Provide the (X, Y) coordinate of the cell's center where the given text is located.  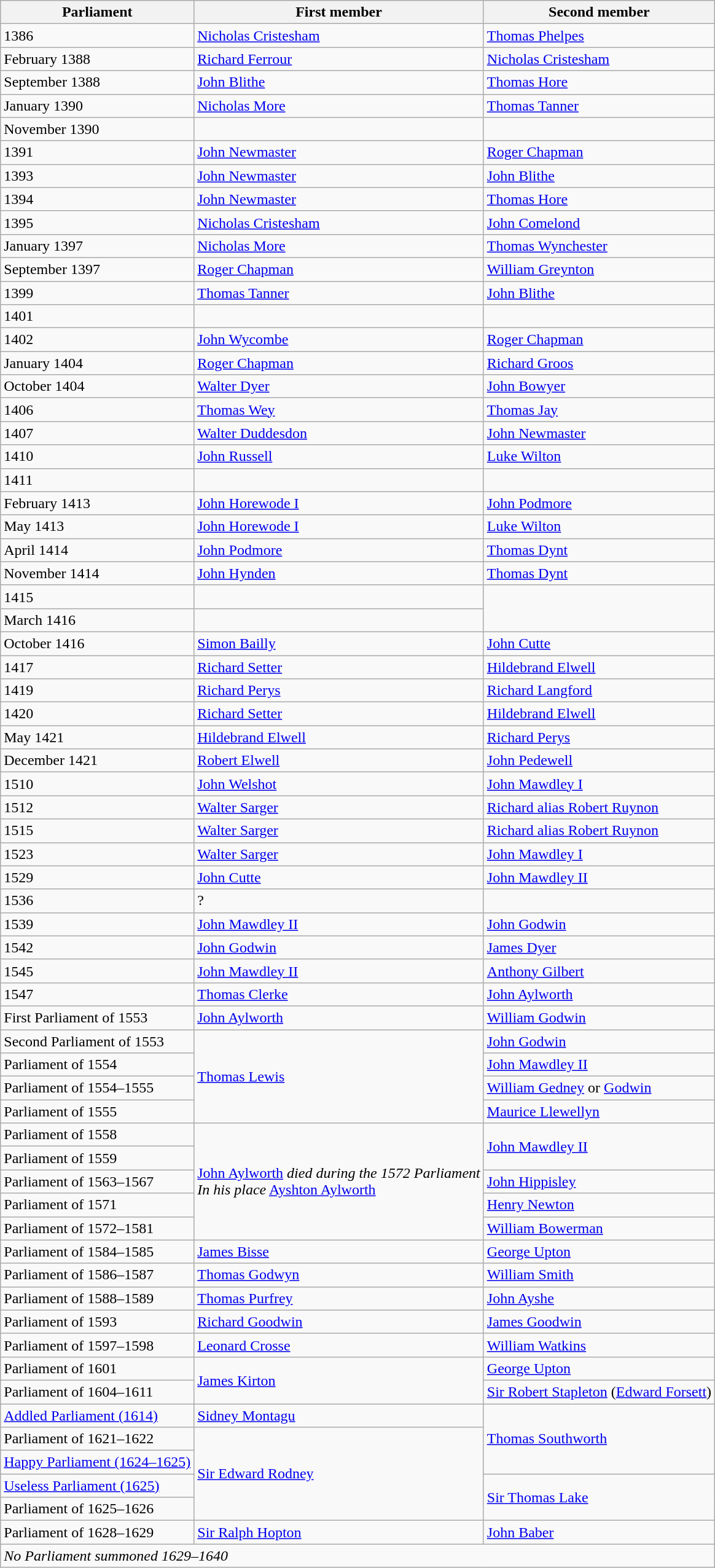
1545 (97, 971)
Thomas Clerke (339, 994)
Parliament of 1563–1567 (97, 1182)
1399 (97, 293)
Addled Parliament (1614) (97, 1415)
Sidney Montagu (339, 1415)
1407 (97, 433)
First member (339, 12)
No Parliament summoned 1629–1640 (357, 1556)
Parliament of 1559 (97, 1158)
Parliament of 1555 (97, 1111)
Sir Thomas Lake (599, 1497)
October 1416 (97, 643)
1529 (97, 877)
Thomas Godwyn (339, 1275)
John Aylworth died during the 1572 ParliamentIn his place Ayshton Aylworth (339, 1182)
James Bisse (339, 1252)
Walter Duddesdon (339, 433)
William Watkins (599, 1345)
Parliament (97, 12)
Henry Newton (599, 1205)
March 1416 (97, 620)
1386 (97, 36)
Thomas Jay (599, 410)
January 1397 (97, 246)
February 1388 (97, 59)
Robert Elwell (339, 761)
Thomas Wey (339, 410)
Thomas Southworth (599, 1438)
William Greynton (599, 269)
1394 (97, 199)
James Goodwin (599, 1322)
Sir Robert Stapleton (Edward Forsett) (599, 1392)
Parliament of 1597–1598 (97, 1345)
Thomas Lewis (339, 1076)
Parliament of 1588–1589 (97, 1298)
John Wycombe (339, 340)
1391 (97, 152)
? (339, 901)
John Comelond (599, 222)
Parliament of 1621–1622 (97, 1439)
William Smith (599, 1275)
James Dyer (599, 947)
1417 (97, 667)
1515 (97, 831)
1539 (97, 924)
Parliament of 1584–1585 (97, 1252)
John Hippisley (599, 1182)
Parliament of 1593 (97, 1322)
1393 (97, 176)
May 1421 (97, 737)
1402 (97, 340)
First Parliament of 1553 (97, 1017)
John Pedewell (599, 761)
Parliament of 1558 (97, 1135)
1542 (97, 947)
1420 (97, 714)
John Russell (339, 457)
John Baber (599, 1532)
Happy Parliament (1624–1625) (97, 1462)
John Welshot (339, 784)
Second Parliament of 1553 (97, 1041)
February 1413 (97, 503)
1523 (97, 854)
1406 (97, 410)
Parliament of 1604–1611 (97, 1392)
December 1421 (97, 761)
Thomas Phelpes (599, 36)
Thomas Wynchester (599, 246)
Parliament of 1572–1581 (97, 1228)
Richard Ferrour (339, 59)
January 1404 (97, 363)
Thomas Purfrey (339, 1298)
Sir Edward Rodney (339, 1474)
Useless Parliament (1625) (97, 1486)
1547 (97, 994)
John Hynden (339, 573)
November 1414 (97, 573)
Parliament of 1601 (97, 1368)
Richard Langford (599, 691)
John Bowyer (599, 386)
Anthony Gilbert (599, 971)
September 1397 (97, 269)
Walter Dyer (339, 386)
Maurice Llewellyn (599, 1111)
Parliament of 1554–1555 (97, 1088)
Richard Groos (599, 363)
1401 (97, 316)
1395 (97, 222)
Leonard Crosse (339, 1345)
1415 (97, 597)
Parliament of 1628–1629 (97, 1532)
Parliament of 1625–1626 (97, 1509)
1510 (97, 784)
Parliament of 1554 (97, 1065)
William Bowerman (599, 1228)
May 1413 (97, 527)
1419 (97, 691)
April 1414 (97, 550)
1411 (97, 480)
Second member (599, 12)
1410 (97, 457)
November 1390 (97, 129)
1536 (97, 901)
January 1390 (97, 106)
Simon Bailly (339, 643)
Richard Goodwin (339, 1322)
Parliament of 1571 (97, 1205)
October 1404 (97, 386)
John Ayshe (599, 1298)
William Godwin (599, 1017)
James Kirton (339, 1380)
Sir Ralph Hopton (339, 1532)
Parliament of 1586–1587 (97, 1275)
September 1388 (97, 82)
William Gedney or Godwin (599, 1088)
1512 (97, 807)
